Provide the (X, Y) coordinate of the cell's center where the given text is located.  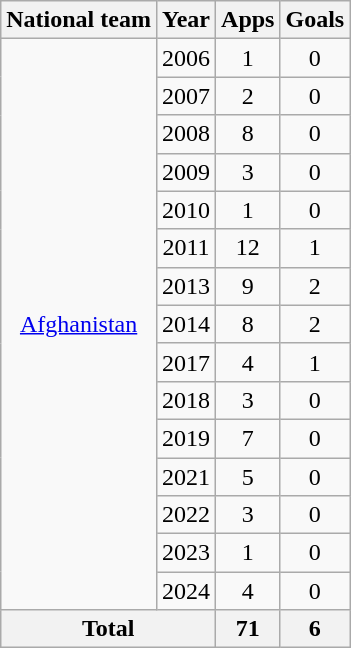
2023 (186, 553)
2008 (186, 134)
National team (79, 20)
2010 (186, 210)
2007 (186, 96)
2014 (186, 324)
2011 (186, 248)
9 (248, 286)
2017 (186, 362)
2019 (186, 438)
2009 (186, 172)
2021 (186, 477)
12 (248, 248)
6 (315, 629)
Apps (248, 20)
5 (248, 477)
Goals (315, 20)
2024 (186, 591)
2018 (186, 400)
7 (248, 438)
Total (108, 629)
2006 (186, 58)
Afghanistan (79, 324)
Year (186, 20)
71 (248, 629)
2013 (186, 286)
2022 (186, 515)
